Detect which cell encompasses the target text, then output its [X, Y] center coordinate. 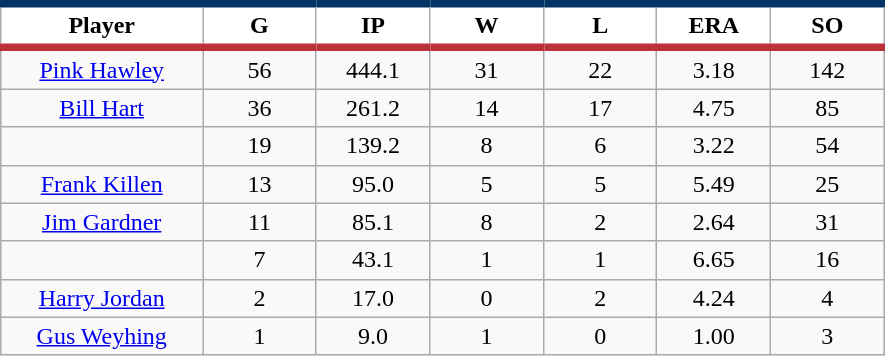
142 [828, 68]
7 [260, 260]
Bill Hart [102, 108]
3 [828, 336]
Gus Weyhing [102, 336]
G [260, 26]
43.1 [373, 260]
9.0 [373, 336]
ERA [714, 26]
Harry Jordan [102, 298]
444.1 [373, 68]
3.18 [714, 68]
85.1 [373, 222]
5.49 [714, 184]
56 [260, 68]
16 [828, 260]
25 [828, 184]
2.64 [714, 222]
85 [828, 108]
19 [260, 146]
4 [828, 298]
6.65 [714, 260]
4.75 [714, 108]
22 [600, 68]
Jim Gardner [102, 222]
17 [600, 108]
13 [260, 184]
6 [600, 146]
139.2 [373, 146]
261.2 [373, 108]
Frank Killen [102, 184]
54 [828, 146]
4.24 [714, 298]
95.0 [373, 184]
36 [260, 108]
3.22 [714, 146]
11 [260, 222]
Player [102, 26]
L [600, 26]
Pink Hawley [102, 68]
17.0 [373, 298]
14 [487, 108]
1.00 [714, 336]
W [487, 26]
IP [373, 26]
SO [828, 26]
